Detect which cell encompasses the target text, then output its (X, Y) center coordinate. 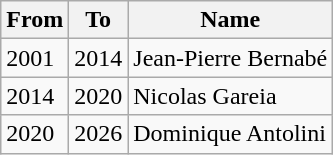
Dominique Antolini (230, 134)
Name (230, 20)
To (98, 20)
2026 (98, 134)
Nicolas Gareia (230, 96)
From (35, 20)
2001 (35, 58)
Jean-Pierre Bernabé (230, 58)
